Provide the [X, Y] coordinate of the cell's center where the given text is located.  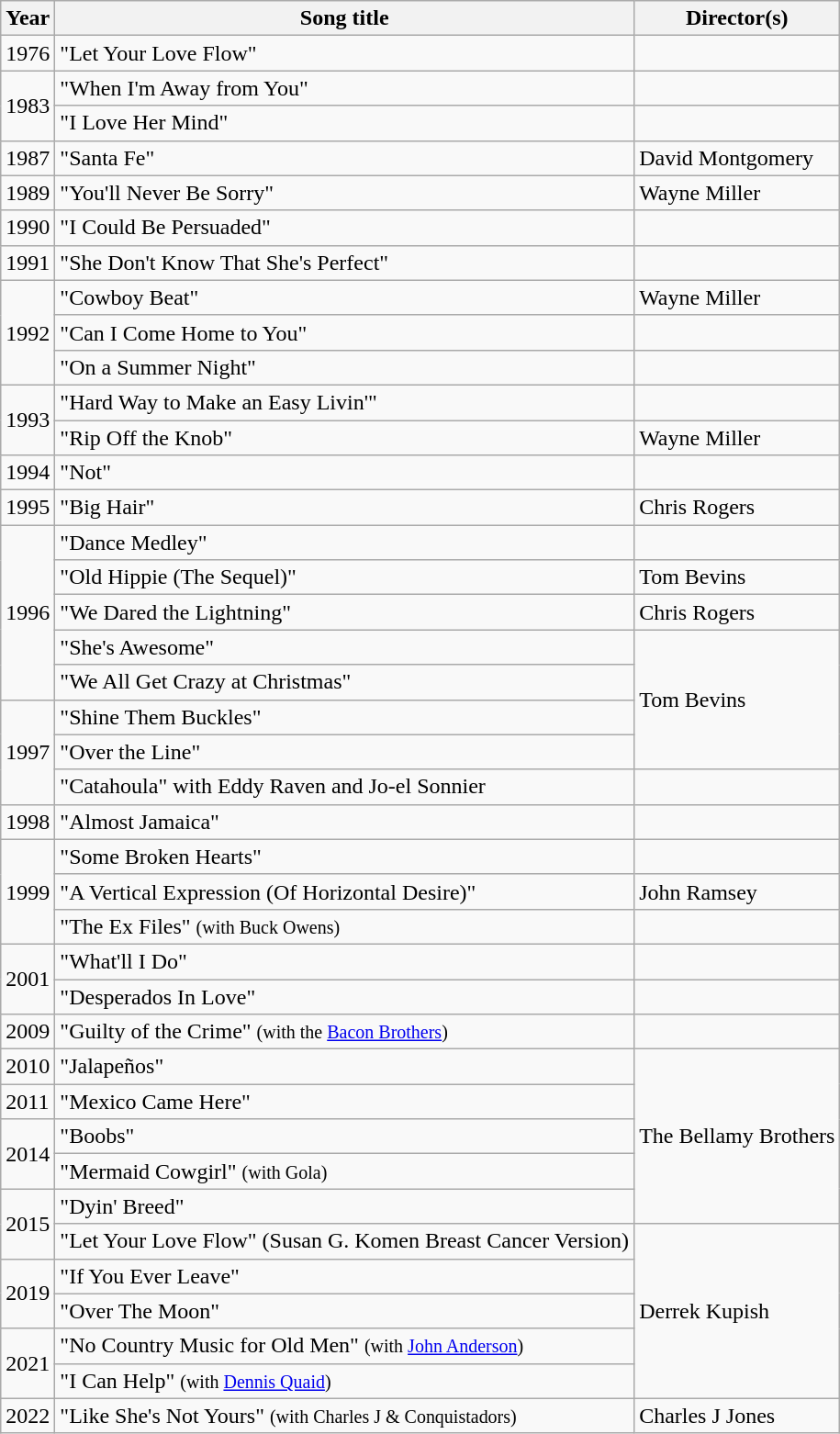
"Mexico Came Here" [345, 1102]
"We Dared the Lightning" [345, 612]
1998 [28, 822]
"Big Hair" [345, 508]
"The Ex Files" (with Buck Owens) [345, 926]
"A Vertical Expression (Of Horizontal Desire)" [345, 891]
"Mermaid Cowgirl" (with Gola) [345, 1171]
2015 [28, 1224]
"Over the Line" [345, 752]
1992 [28, 332]
"I Love Her Mind" [345, 123]
"She Don't Know That She's Perfect" [345, 263]
2021 [28, 1363]
1991 [28, 263]
2001 [28, 979]
"If You Ever Leave" [345, 1276]
1989 [28, 193]
2009 [28, 1032]
"We All Get Crazy at Christmas" [345, 682]
"Not" [345, 473]
1997 [28, 752]
Derrek Kupish [737, 1311]
David Montgomery [737, 158]
"Over The Moon" [345, 1311]
"Boobs" [345, 1137]
1987 [28, 158]
"No Country Music for Old Men" (with John Anderson) [345, 1346]
2010 [28, 1067]
"Guilty of the Crime" (with the Bacon Brothers) [345, 1032]
The Bellamy Brothers [737, 1137]
1983 [28, 106]
"Rip Off the Knob" [345, 438]
"Dance Medley" [345, 543]
"Can I Come Home to You" [345, 332]
1999 [28, 891]
"Like She's Not Yours" (with Charles J & Conquistadors) [345, 1416]
"Let Your Love Flow" [345, 53]
1994 [28, 473]
"Hard Way to Make an Easy Livin'" [345, 402]
1995 [28, 508]
1990 [28, 228]
"Catahoula" with Eddy Raven and Jo-el Sonnier [345, 787]
2011 [28, 1102]
1976 [28, 53]
2014 [28, 1154]
"Desperados In Love" [345, 996]
1993 [28, 420]
"Jalapeños" [345, 1067]
Song title [345, 18]
"Santa Fe" [345, 158]
Charles J Jones [737, 1416]
"Cowboy Beat" [345, 297]
"You'll Never Be Sorry" [345, 193]
"What'll I Do" [345, 961]
"On a Summer Night" [345, 367]
Year [28, 18]
"Some Broken Hearts" [345, 857]
"Let Your Love Flow" (Susan G. Komen Breast Cancer Version) [345, 1241]
"I Can Help" (with Dennis Quaid) [345, 1381]
"I Could Be Persuaded" [345, 228]
"Old Hippie (The Sequel)" [345, 577]
2019 [28, 1294]
"Almost Jamaica" [345, 822]
"She's Awesome" [345, 647]
John Ramsey [737, 891]
2022 [28, 1416]
"When I'm Away from You" [345, 88]
1996 [28, 612]
"Shine Them Buckles" [345, 717]
"Dyin' Breed" [345, 1206]
Director(s) [737, 18]
